For the text-containing cell, return its midpoint in [x, y] coordinate format. 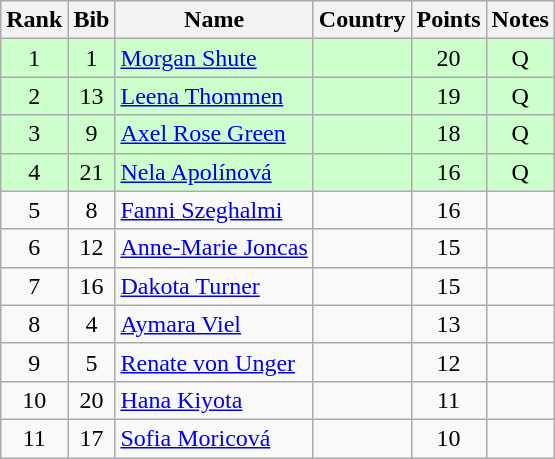
Sofia Moricová [214, 438]
Aymara Viel [214, 324]
Anne-Marie Joncas [214, 248]
Rank [34, 20]
18 [448, 134]
Fanni Szeghalmi [214, 210]
Axel Rose Green [214, 134]
7 [34, 286]
Leena Thommen [214, 96]
6 [34, 248]
19 [448, 96]
2 [34, 96]
17 [92, 438]
Nela Apolínová [214, 172]
21 [92, 172]
Dakota Turner [214, 286]
Bib [92, 20]
Renate von Unger [214, 362]
Points [448, 20]
Country [362, 20]
3 [34, 134]
Name [214, 20]
Morgan Shute [214, 58]
Hana Kiyota [214, 400]
Notes [520, 20]
